Detect which cell encompasses the target text, then output its (x, y) center coordinate. 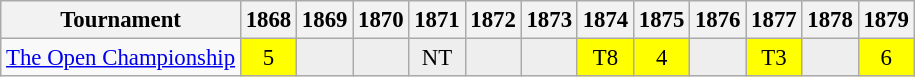
1873 (549, 20)
T3 (774, 58)
1874 (605, 20)
1871 (437, 20)
1869 (325, 20)
5 (268, 58)
The Open Championship (121, 58)
1870 (381, 20)
6 (886, 58)
T8 (605, 58)
1872 (493, 20)
4 (661, 58)
1876 (718, 20)
1879 (886, 20)
1877 (774, 20)
1868 (268, 20)
NT (437, 58)
Tournament (121, 20)
1875 (661, 20)
1878 (830, 20)
